For the text-containing cell, return its midpoint in [x, y] coordinate format. 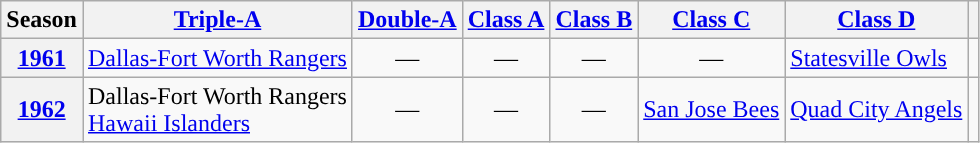
San Jose Bees [712, 110]
Statesville Owls [876, 58]
Dallas-Fort Worth RangersHawaii Islanders [217, 110]
Class A [506, 20]
Quad City Angels [876, 110]
Class C [712, 20]
Class D [876, 20]
1961 [42, 58]
Season [42, 20]
Triple-A [217, 20]
Double-A [407, 20]
Dallas-Fort Worth Rangers [217, 58]
1962 [42, 110]
Class B [594, 20]
